Provide the (x, y) coordinate of the cell's center where the given text is located.  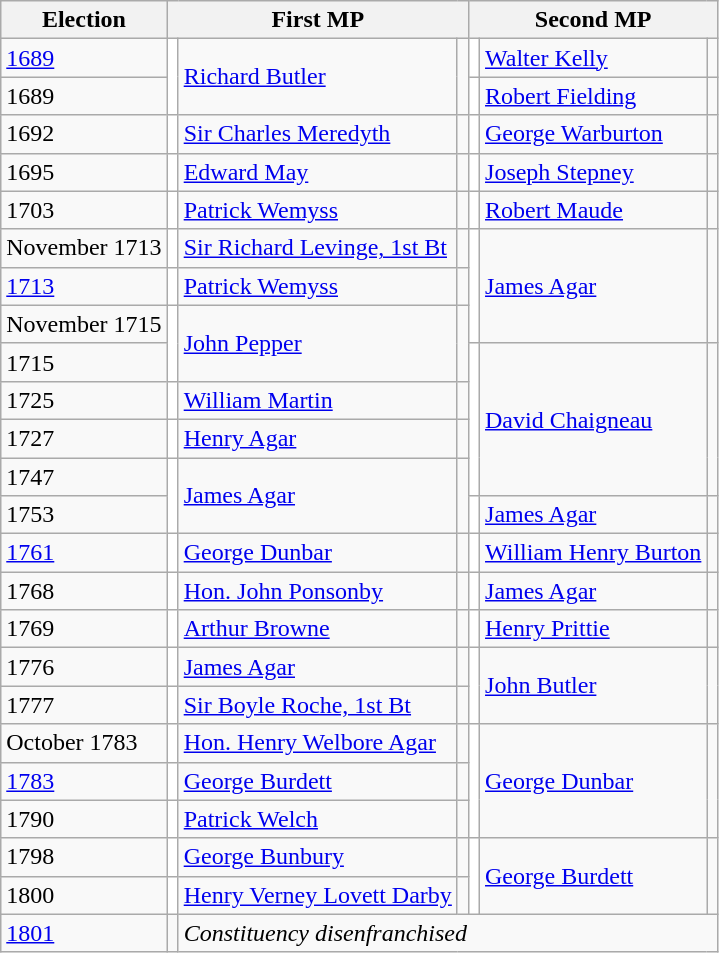
1727 (84, 438)
Robert Fielding (594, 96)
November 1715 (84, 324)
Edward May (318, 172)
1725 (84, 400)
Henry Verney Lovett Darby (318, 895)
Robert Maude (594, 210)
1798 (84, 857)
Joseph Stepney (594, 172)
October 1783 (84, 743)
1790 (84, 819)
William Henry Burton (594, 553)
1753 (84, 515)
Second MP (593, 20)
First MP (318, 20)
Sir Richard Levinge, 1st Bt (318, 248)
1695 (84, 172)
Henry Prittie (594, 629)
Arthur Browne (318, 629)
John Pepper (318, 343)
Henry Agar (318, 438)
Patrick Welch (318, 819)
David Chaigneau (594, 419)
1776 (84, 667)
Walter Kelly (594, 58)
1703 (84, 210)
1768 (84, 591)
Election (84, 20)
John Butler (594, 686)
Richard Butler (318, 77)
William Martin (318, 400)
1747 (84, 477)
November 1713 (84, 248)
1692 (84, 134)
1715 (84, 362)
1769 (84, 629)
1800 (84, 895)
Hon. Henry Welbore Agar (318, 743)
Hon. John Ponsonby (318, 591)
1713 (84, 286)
1777 (84, 705)
1761 (84, 553)
Sir Charles Meredyth (318, 134)
George Bunbury (318, 857)
Constituency disenfranchised (448, 933)
1801 (84, 933)
1783 (84, 781)
George Warburton (594, 134)
Sir Boyle Roche, 1st Bt (318, 705)
